Scan for the cell matching the given text and deliver its [X, Y] coordinate at center. 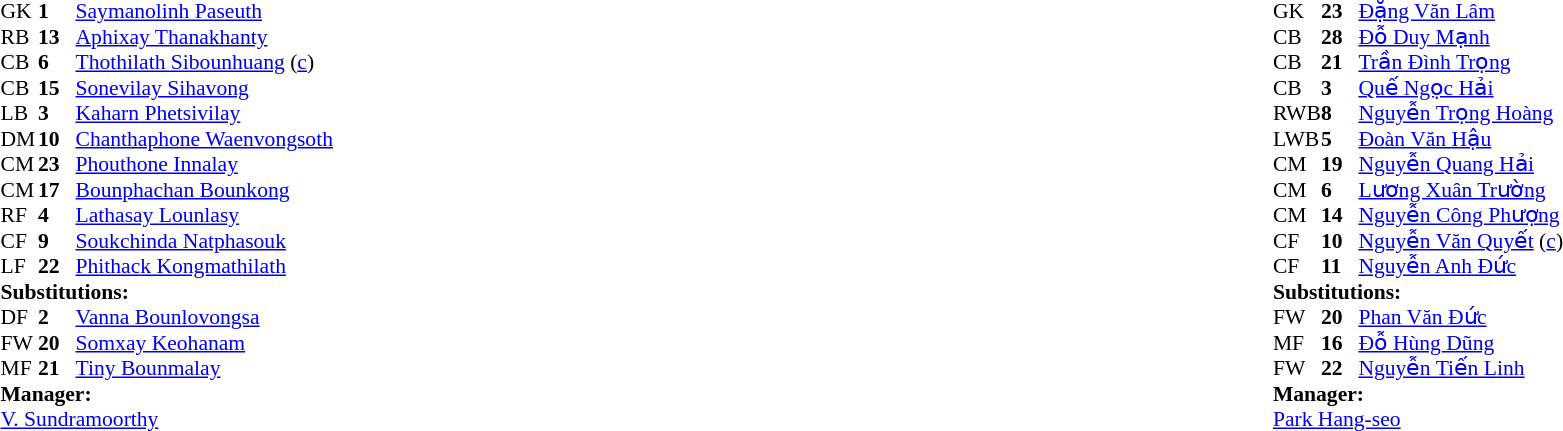
15 [57, 88]
RB [19, 37]
23 [57, 165]
Phithack Kongmathilath [204, 267]
Đỗ Duy Mạnh [1460, 37]
DF [19, 317]
RWB [1297, 113]
Chanthaphone Waenvongsoth [204, 139]
Phan Văn Đức [1460, 317]
4 [57, 215]
Trần Đình Trọng [1460, 63]
Nguyễn Anh Đức [1460, 267]
Sonevilay Sihavong [204, 88]
Lathasay Lounlasy [204, 215]
LWB [1297, 139]
19 [1340, 165]
16 [1340, 343]
LF [19, 267]
Thothilath Sibounhuang (c) [204, 63]
Tiny Bounmalay [204, 369]
13 [57, 37]
Aphixay Thanakhanty [204, 37]
Đỗ Hùng Dũng [1460, 343]
Nguyễn Trọng Hoàng [1460, 113]
Nguyễn Quang Hải [1460, 165]
9 [57, 241]
Nguyễn Tiến Linh [1460, 369]
Soukchinda Natphasouk [204, 241]
Lương Xuân Trường [1460, 190]
Quế Ngọc Hải [1460, 88]
11 [1340, 267]
DM [19, 139]
Kaharn Phetsivilay [204, 113]
14 [1340, 215]
Bounphachan Bounkong [204, 190]
2 [57, 317]
28 [1340, 37]
Nguyễn Văn Quyết (c) [1460, 241]
8 [1340, 113]
Đoàn Văn Hậu [1460, 139]
Phouthone Innalay [204, 165]
Vanna Bounlovongsa [204, 317]
RF [19, 215]
Nguyễn Công Phượng [1460, 215]
LB [19, 113]
5 [1340, 139]
Somxay Keohanam [204, 343]
17 [57, 190]
